For the text-containing cell, return its midpoint in [x, y] coordinate format. 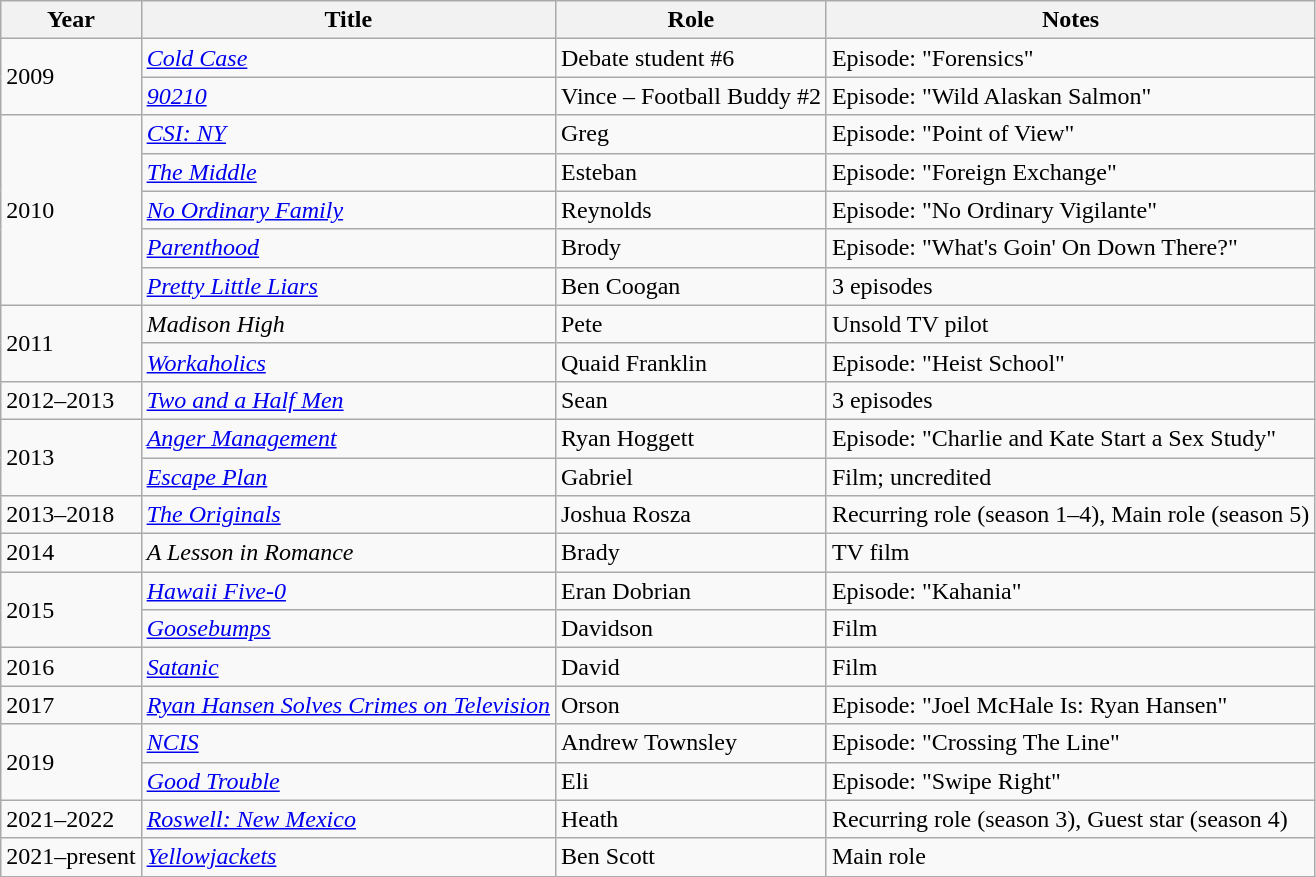
90210 [348, 96]
Episode: "What's Goin' On Down There?" [1070, 248]
2021–present [71, 857]
Joshua Rosza [690, 515]
TV film [1070, 553]
Episode: "Heist School" [1070, 362]
Year [71, 20]
Orson [690, 705]
Good Trouble [348, 781]
Episode: "Kahania" [1070, 591]
2014 [71, 553]
Madison High [348, 324]
Pretty Little Liars [348, 286]
2017 [71, 705]
Pete [690, 324]
Recurring role (season 3), Guest star (season 4) [1070, 819]
Ryan Hoggett [690, 438]
Anger Management [348, 438]
Davidson [690, 629]
Andrew Townsley [690, 743]
Eli [690, 781]
Episode: "Charlie and Kate Start a Sex Study" [1070, 438]
Goosebumps [348, 629]
Reynolds [690, 210]
No Ordinary Family [348, 210]
Episode: "Crossing The Line" [1070, 743]
Two and a Half Men [348, 400]
Roswell: New Mexico [348, 819]
Debate student #6 [690, 58]
Quaid Franklin [690, 362]
2012–2013 [71, 400]
Brody [690, 248]
Episode: "Joel McHale Is: Ryan Hansen" [1070, 705]
2013–2018 [71, 515]
Episode: "Foreign Exchange" [1070, 172]
Escape Plan [348, 477]
2009 [71, 77]
Ryan Hansen Solves Crimes on Television [348, 705]
Notes [1070, 20]
Sean [690, 400]
2016 [71, 667]
David [690, 667]
2010 [71, 210]
2013 [71, 457]
Title [348, 20]
Workaholics [348, 362]
Satanic [348, 667]
Yellowjackets [348, 857]
Episode: "Swipe Right" [1070, 781]
Greg [690, 134]
Role [690, 20]
Main role [1070, 857]
A Lesson in Romance [348, 553]
Recurring role (season 1–4), Main role (season 5) [1070, 515]
The Middle [348, 172]
Brady [690, 553]
Hawaii Five-0 [348, 591]
Ben Coogan [690, 286]
2011 [71, 343]
Cold Case [348, 58]
Unsold TV pilot [1070, 324]
Episode: "Forensics" [1070, 58]
Film; uncredited [1070, 477]
The Originals [348, 515]
Heath [690, 819]
Episode: "Point of View" [1070, 134]
Episode: "Wild Alaskan Salmon" [1070, 96]
Eran Dobrian [690, 591]
Esteban [690, 172]
NCIS [348, 743]
CSI: NY [348, 134]
Episode: "No Ordinary Vigilante" [1070, 210]
2021–2022 [71, 819]
2015 [71, 610]
Gabriel [690, 477]
Ben Scott [690, 857]
2019 [71, 762]
Parenthood [348, 248]
Vince – Football Buddy #2 [690, 96]
